Output the [x, y] coordinate of the center of the cell containing the given text.  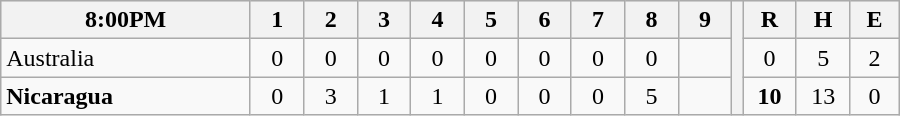
R [770, 20]
7 [598, 20]
9 [704, 20]
8:00PM [126, 20]
10 [770, 96]
8 [652, 20]
Australia [126, 58]
E [874, 20]
H [823, 20]
6 [544, 20]
Nicaragua [126, 96]
13 [823, 96]
4 [438, 20]
